Identify which cell holds the provided text, then report its [X, Y] central coordinate. 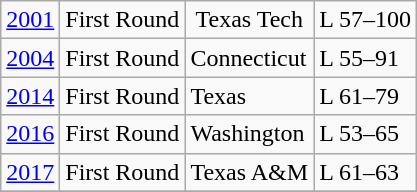
Texas A&M [250, 172]
L 61–63 [366, 172]
Texas Tech [250, 20]
2016 [30, 134]
L 61–79 [366, 96]
Texas [250, 96]
L 55–91 [366, 58]
L 53–65 [366, 134]
2017 [30, 172]
Connecticut [250, 58]
2001 [30, 20]
2004 [30, 58]
Washington [250, 134]
2014 [30, 96]
L 57–100 [366, 20]
